From the cell containing the given text, extract its center point as [x, y] coordinate. 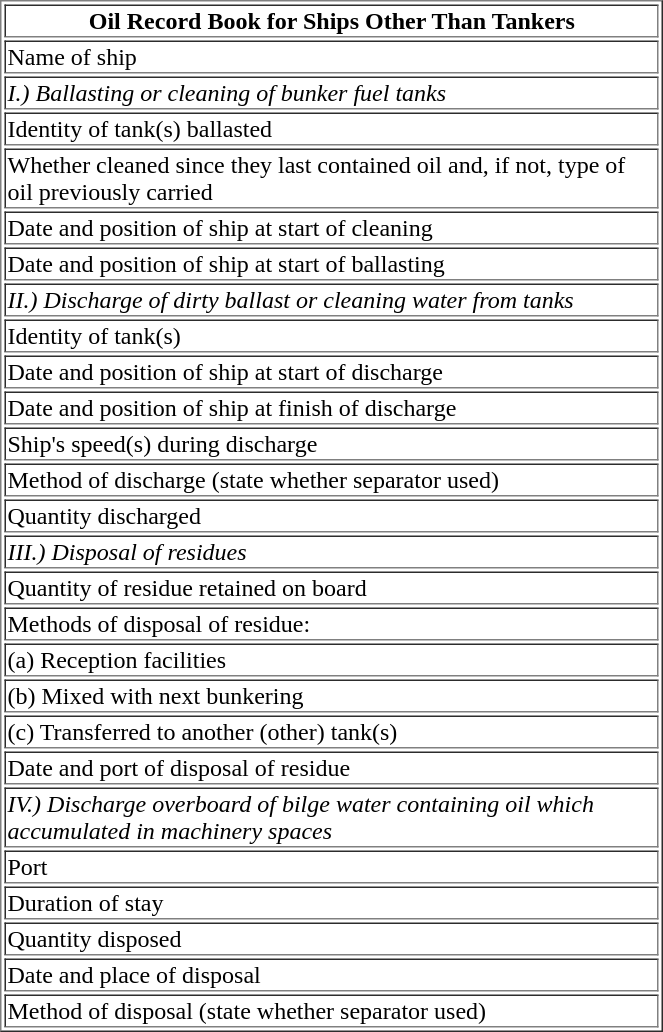
Date and position of ship at start of ballasting [332, 264]
IV.) Discharge overboard of bilge water containing oil which accumulated in machinery spaces [332, 818]
Date and position of ship at finish of discharge [332, 408]
Port [332, 866]
Ship's speed(s) during discharge [332, 444]
Oil Record Book for Ships Other Than Tankers [332, 20]
Methods of disposal of residue: [332, 624]
Quantity of residue retained on board [332, 588]
Identity of tank(s) [332, 336]
Quantity disposed [332, 938]
Identity of tank(s) ballasted [332, 128]
Method of discharge (state whether separator used) [332, 480]
Whether cleaned since they last contained oil and, if not, type of oil previously carried [332, 178]
Date and position of ship at start of cleaning [332, 228]
Date and port of disposal of residue [332, 768]
(c) Transferred to another (other) tank(s) [332, 732]
III.) Disposal of residues [332, 552]
Date and place of disposal [332, 974]
I.) Ballasting or cleaning of bunker fuel tanks [332, 92]
Name of ship [332, 56]
(a) Reception facilities [332, 660]
Date and position of ship at start of discharge [332, 372]
Quantity discharged [332, 516]
Method of disposal (state whether separator used) [332, 1010]
(b) Mixed with next bunkering [332, 696]
II.) Discharge of dirty ballast or cleaning water from tanks [332, 300]
Duration of stay [332, 902]
